Capture the cell that displays the provided text and extract its [x, y] central coordinate. 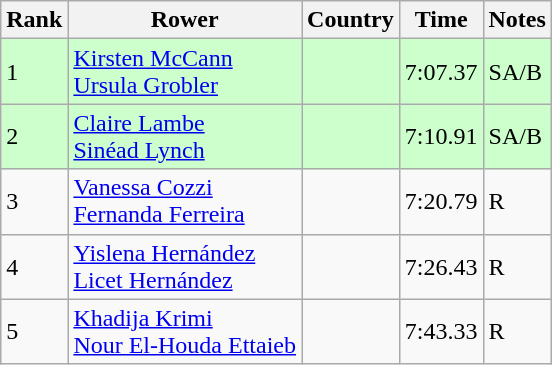
7:43.33 [441, 332]
Claire LambeSinéad Lynch [185, 136]
Khadija KrimiNour El-Houda Ettaieb [185, 332]
Country [351, 20]
Vanessa CozziFernanda Ferreira [185, 202]
7:10.91 [441, 136]
1 [34, 72]
Notes [517, 20]
7:26.43 [441, 266]
5 [34, 332]
Yislena HernándezLicet Hernández [185, 266]
Time [441, 20]
4 [34, 266]
3 [34, 202]
7:20.79 [441, 202]
Rank [34, 20]
7:07.37 [441, 72]
Rower [185, 20]
2 [34, 136]
Kirsten McCannUrsula Grobler [185, 72]
